Pinpoint the cell where the given text exists, returning its [X, Y] midpoint coordinate. 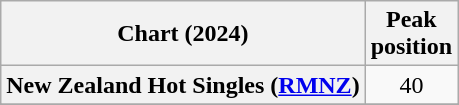
Chart (2024) [183, 34]
New Zealand Hot Singles (RMNZ) [183, 85]
40 [411, 85]
Peakposition [411, 34]
